Output the (x, y) coordinate of the center of the cell containing the given text.  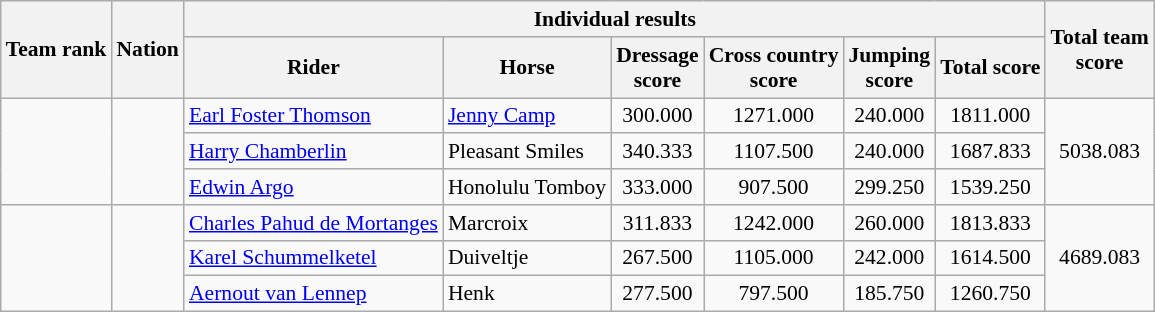
Horse (527, 68)
1242.000 (774, 223)
1811.000 (990, 116)
299.250 (889, 187)
1539.250 (990, 187)
5038.083 (1099, 152)
Total teamscore (1099, 50)
260.000 (889, 223)
Karel Schummelketel (314, 258)
1260.750 (990, 294)
4689.083 (1099, 258)
Rider (314, 68)
333.000 (657, 187)
311.833 (657, 223)
1614.500 (990, 258)
Edwin Argo (314, 187)
Henk (527, 294)
797.500 (774, 294)
340.333 (657, 152)
Cross country score (774, 68)
Jenny Camp (527, 116)
Harry Chamberlin (314, 152)
1687.833 (990, 152)
Nation (147, 50)
Charles Pahud de Mortanges (314, 223)
1813.833 (990, 223)
Aernout van Lennep (314, 294)
Individual results (615, 19)
Marcroix (527, 223)
Dressage score (657, 68)
Duiveltje (527, 258)
Team rank (56, 50)
1105.000 (774, 258)
277.500 (657, 294)
Pleasant Smiles (527, 152)
1271.000 (774, 116)
1107.500 (774, 152)
Earl Foster Thomson (314, 116)
Honolulu Tomboy (527, 187)
Jumping score (889, 68)
242.000 (889, 258)
300.000 (657, 116)
Total score (990, 68)
185.750 (889, 294)
267.500 (657, 258)
907.500 (774, 187)
